Pinpoint the cell where the given text exists, returning its [x, y] midpoint coordinate. 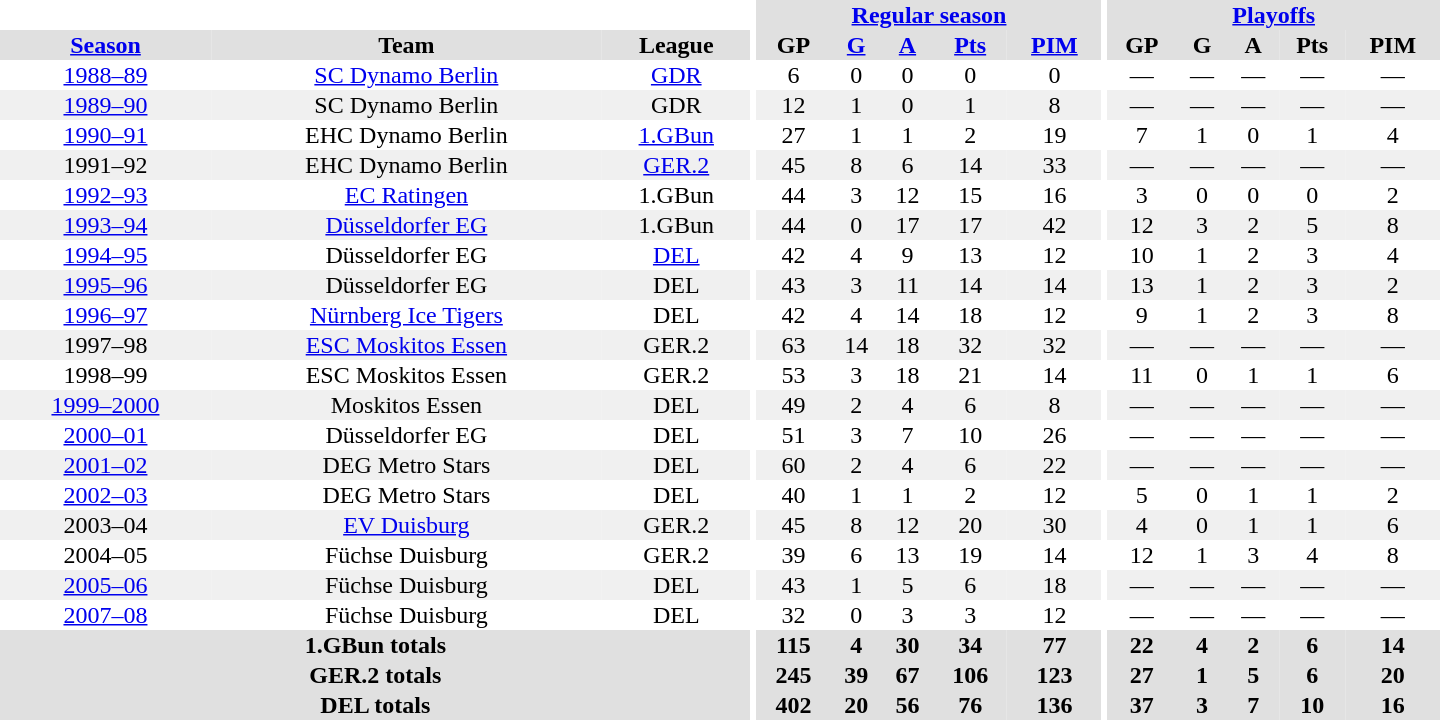
2003–04 [106, 525]
Moskitos Essen [406, 405]
67 [908, 675]
60 [793, 465]
56 [908, 705]
51 [793, 435]
1993–94 [106, 225]
1988–89 [106, 75]
2005–06 [106, 585]
1989–90 [106, 105]
76 [970, 705]
402 [793, 705]
26 [1054, 435]
123 [1054, 675]
63 [793, 345]
2001–02 [106, 465]
53 [793, 375]
15 [970, 195]
EC Ratingen [406, 195]
1999–2000 [106, 405]
1998–99 [106, 375]
1997–98 [106, 345]
1996–97 [106, 315]
1.GBun totals [376, 645]
33 [1054, 165]
Nürnberg Ice Tigers [406, 315]
49 [793, 405]
1995–96 [106, 285]
Regular season [928, 15]
GER.2 totals [376, 675]
2002–03 [106, 495]
37 [1142, 705]
106 [970, 675]
34 [970, 645]
1994–95 [106, 255]
League [676, 45]
Playoffs [1274, 15]
40 [793, 495]
1990–91 [106, 135]
77 [1054, 645]
DEL totals [376, 705]
EV Duisburg [406, 525]
2004–05 [106, 555]
Team [406, 45]
136 [1054, 705]
1991–92 [106, 165]
Season [106, 45]
1992–93 [106, 195]
115 [793, 645]
2007–08 [106, 615]
2000–01 [106, 435]
245 [793, 675]
21 [970, 375]
